Pinpoint the cell where the given text exists, returning its [x, y] midpoint coordinate. 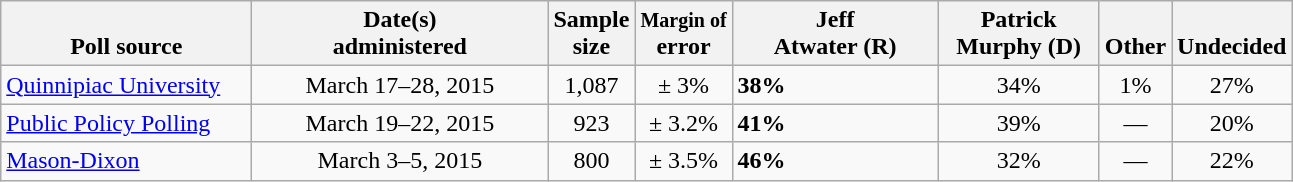
27% [1232, 85]
PatrickMurphy (D) [1018, 34]
March 17–28, 2015 [400, 85]
1,087 [592, 85]
39% [1018, 123]
± 3.5% [684, 161]
Margin oferror [684, 34]
1% [1135, 85]
March 19–22, 2015 [400, 123]
Public Policy Polling [126, 123]
800 [592, 161]
46% [835, 161]
Date(s)administered [400, 34]
34% [1018, 85]
Poll source [126, 34]
Quinnipiac University [126, 85]
Undecided [1232, 34]
32% [1018, 161]
41% [835, 123]
JeffAtwater (R) [835, 34]
20% [1232, 123]
± 3.2% [684, 123]
Samplesize [592, 34]
22% [1232, 161]
March 3–5, 2015 [400, 161]
923 [592, 123]
Other [1135, 34]
± 3% [684, 85]
Mason-Dixon [126, 161]
38% [835, 85]
